Detect which cell encompasses the target text, then output its [x, y] center coordinate. 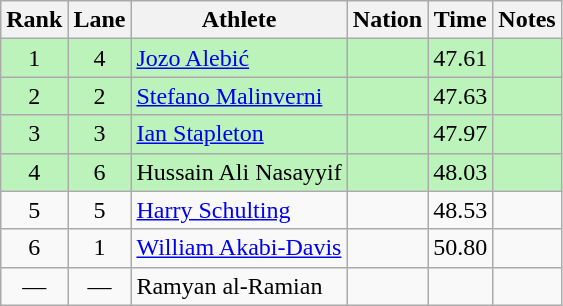
Harry Schulting [239, 210]
Ian Stapleton [239, 134]
50.80 [460, 248]
William Akabi-Davis [239, 248]
47.97 [460, 134]
Jozo Alebić [239, 58]
Hussain Ali Nasayyif [239, 172]
Notes [527, 20]
47.61 [460, 58]
48.53 [460, 210]
Athlete [239, 20]
Stefano Malinverni [239, 96]
48.03 [460, 172]
Time [460, 20]
Nation [387, 20]
Rank [34, 20]
Ramyan al-Ramian [239, 286]
Lane [100, 20]
47.63 [460, 96]
